Scan for the cell matching the given text and deliver its [x, y] coordinate at center. 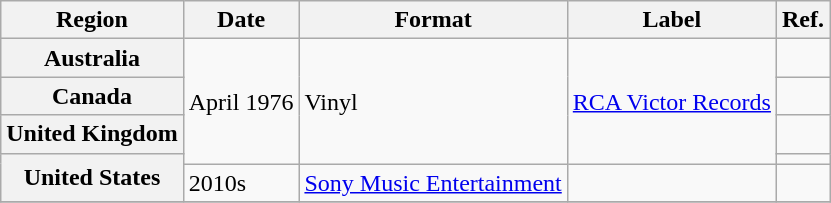
Australia [92, 58]
United Kingdom [92, 134]
Ref. [802, 20]
Date [241, 20]
April 1976 [241, 102]
Canada [92, 96]
United States [92, 178]
RCA Victor Records [672, 102]
Label [672, 20]
Format [433, 20]
Region [92, 20]
2010s [241, 183]
Sony Music Entertainment [433, 183]
Vinyl [433, 102]
